Detect which cell encompasses the target text, then output its (X, Y) center coordinate. 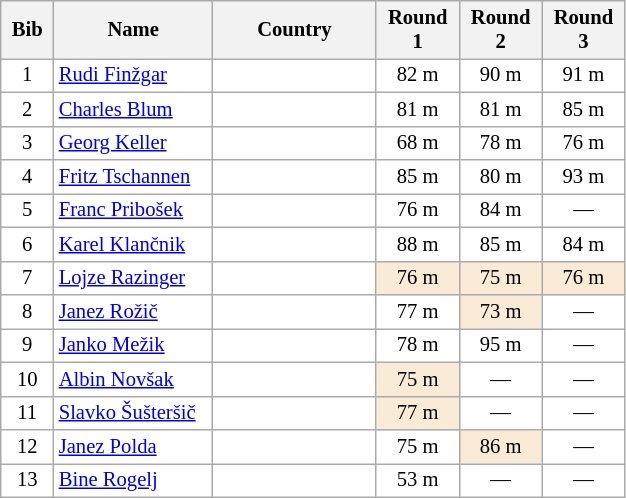
80 m (500, 177)
2 (28, 109)
Janez Rožič (134, 311)
12 (28, 447)
Janko Mežik (134, 345)
Charles Blum (134, 109)
73 m (500, 311)
6 (28, 244)
11 (28, 413)
Round 1 (418, 29)
7 (28, 278)
90 m (500, 75)
Albin Novšak (134, 379)
Name (134, 29)
95 m (500, 345)
88 m (418, 244)
5 (28, 210)
Franc Pribošek (134, 210)
Bib (28, 29)
Georg Keller (134, 143)
Slavko Šušteršič (134, 413)
68 m (418, 143)
Janez Polda (134, 447)
Lojze Razinger (134, 278)
1 (28, 75)
4 (28, 177)
91 m (584, 75)
3 (28, 143)
9 (28, 345)
Round 2 (500, 29)
53 m (418, 480)
Bine Rogelj (134, 480)
Country (295, 29)
13 (28, 480)
10 (28, 379)
Round 3 (584, 29)
Rudi Finžgar (134, 75)
8 (28, 311)
82 m (418, 75)
93 m (584, 177)
Fritz Tschannen (134, 177)
Karel Klančnik (134, 244)
86 m (500, 447)
